Find where the given text appears and provide that cell's center as [x, y] coordinate. 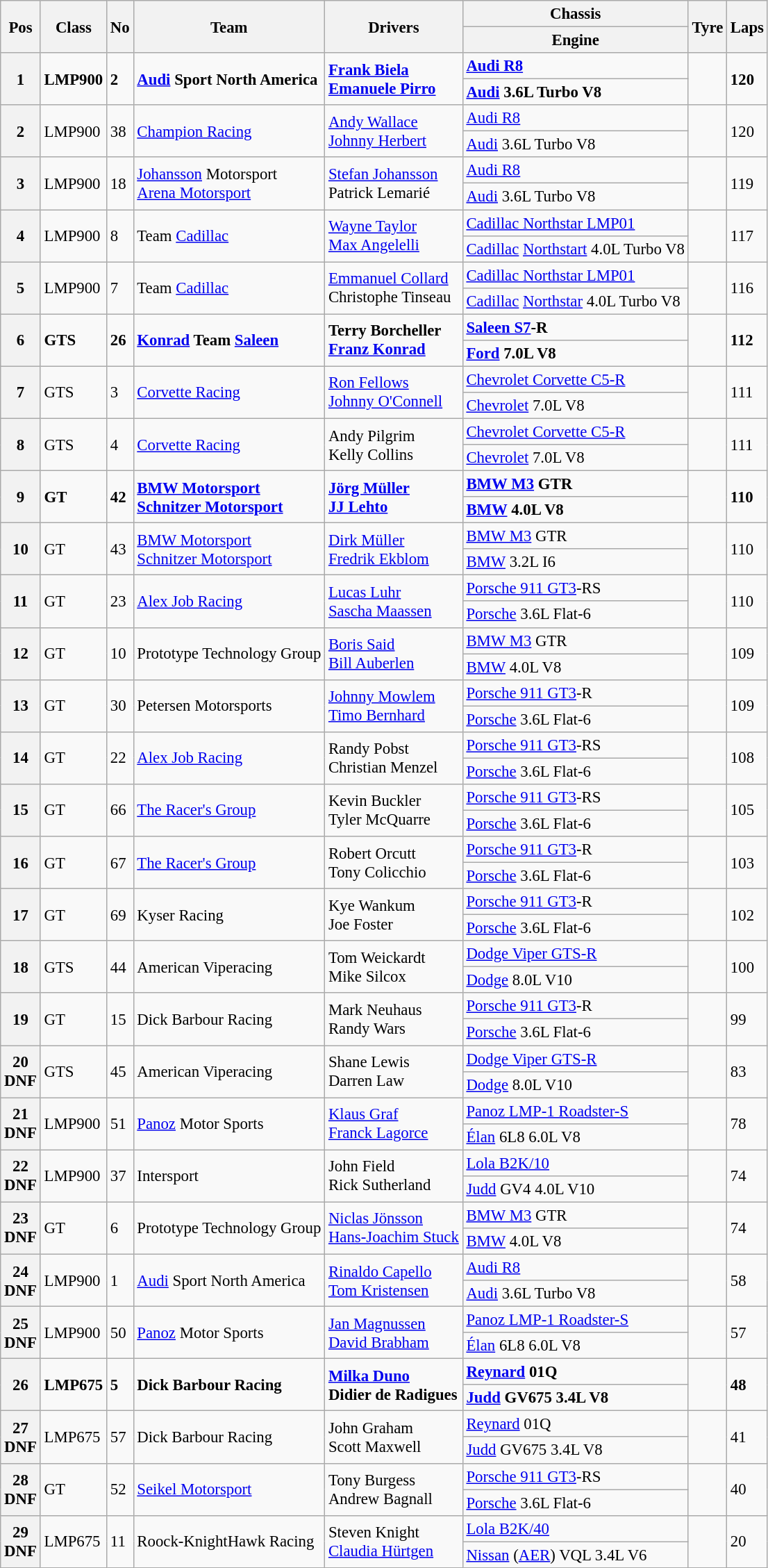
16 [21, 863]
22 [120, 759]
Team [229, 26]
12 [21, 653]
Stefan Johansson Patrick Lemarié [394, 183]
Johansson Motorsport Arena Motorsport [229, 183]
Cadillac Northstart 4.0L Turbo V8 [575, 249]
25DNF [21, 1332]
69 [120, 914]
Tyre [707, 26]
Lola B2K/40 [575, 1528]
Klaus Graf Franck Lagorce [394, 1124]
37 [120, 1175]
112 [747, 340]
51 [120, 1124]
John Field Rick Sutherland [394, 1175]
30 [120, 706]
Champion Racing [229, 131]
Kyser Racing [229, 914]
44 [120, 967]
Seikel Motorsport [229, 1489]
Chassis [575, 14]
Tom Weickardt Mike Silcox [394, 967]
Roock-KnightHawk Racing [229, 1541]
Frank Biela Emanuele Pirro [394, 79]
13 [21, 706]
21DNF [21, 1124]
119 [747, 183]
100 [747, 967]
23 [120, 602]
Ron Fellows Johnny O'Connell [394, 392]
Shane Lewis Darren Law [394, 1071]
Andy Pilgrim Kelly Collins [394, 445]
42 [120, 497]
Robert Orcutt Tony Colicchio [394, 863]
Engine [575, 40]
Konrad Team Saleen [229, 340]
Randy Pobst Christian Menzel [394, 759]
John Graham Scott Maxwell [394, 1437]
Johnny Mowlem Timo Bernhard [394, 706]
Cadillac Northstar 4.0L Turbo V8 [575, 301]
Jan Magnussen David Brabham [394, 1332]
Nissan (AER) VQL 3.4L V6 [575, 1555]
20 [747, 1541]
102 [747, 914]
Laps [747, 26]
Milka Duno Didier de Radigues [394, 1385]
67 [120, 863]
Kevin Buckler Tyler McQuarre [394, 810]
Steven Knight Claudia Hürtgen [394, 1541]
Emmanuel Collard Christophe Tinseau [394, 288]
23DNF [21, 1228]
Kye Wankum Joe Foster [394, 914]
117 [747, 236]
103 [747, 863]
BMW 3.2L I6 [575, 562]
40 [747, 1489]
Tony Burgess Andrew Bagnall [394, 1489]
Intersport [229, 1175]
78 [747, 1124]
28DNF [21, 1489]
41 [747, 1437]
Judd GV4 4.0L V10 [575, 1189]
Ford 7.0L V8 [575, 354]
66 [120, 810]
48 [747, 1385]
50 [120, 1332]
20DNF [21, 1071]
Pos [21, 26]
Terry Borcheller Franz Konrad [394, 340]
Jörg Müller JJ Lehto [394, 497]
108 [747, 759]
52 [120, 1489]
Niclas Jönsson Hans-Joachim Stuck [394, 1228]
116 [747, 288]
Wayne Taylor Max Angelelli [394, 236]
58 [747, 1280]
Saleen S7-R [575, 327]
27DNF [21, 1437]
14 [21, 759]
Andy Wallace Johnny Herbert [394, 131]
No [120, 26]
Petersen Motorsports [229, 706]
17 [21, 914]
9 [21, 497]
22DNF [21, 1175]
43 [120, 549]
Mark Neuhaus Randy Wars [394, 1020]
Lucas Luhr Sascha Maassen [394, 602]
Rinaldo Capello Tom Kristensen [394, 1280]
Lola B2K/10 [575, 1163]
83 [747, 1071]
19 [21, 1020]
24DNF [21, 1280]
105 [747, 810]
29DNF [21, 1541]
Dirk Müller Fredrik Ekblom [394, 549]
45 [120, 1071]
99 [747, 1020]
38 [120, 131]
Class [74, 26]
Drivers [394, 26]
Boris Said Bill Auberlen [394, 653]
